Search for the cell housing the specified text and yield its (X, Y) center coordinate. 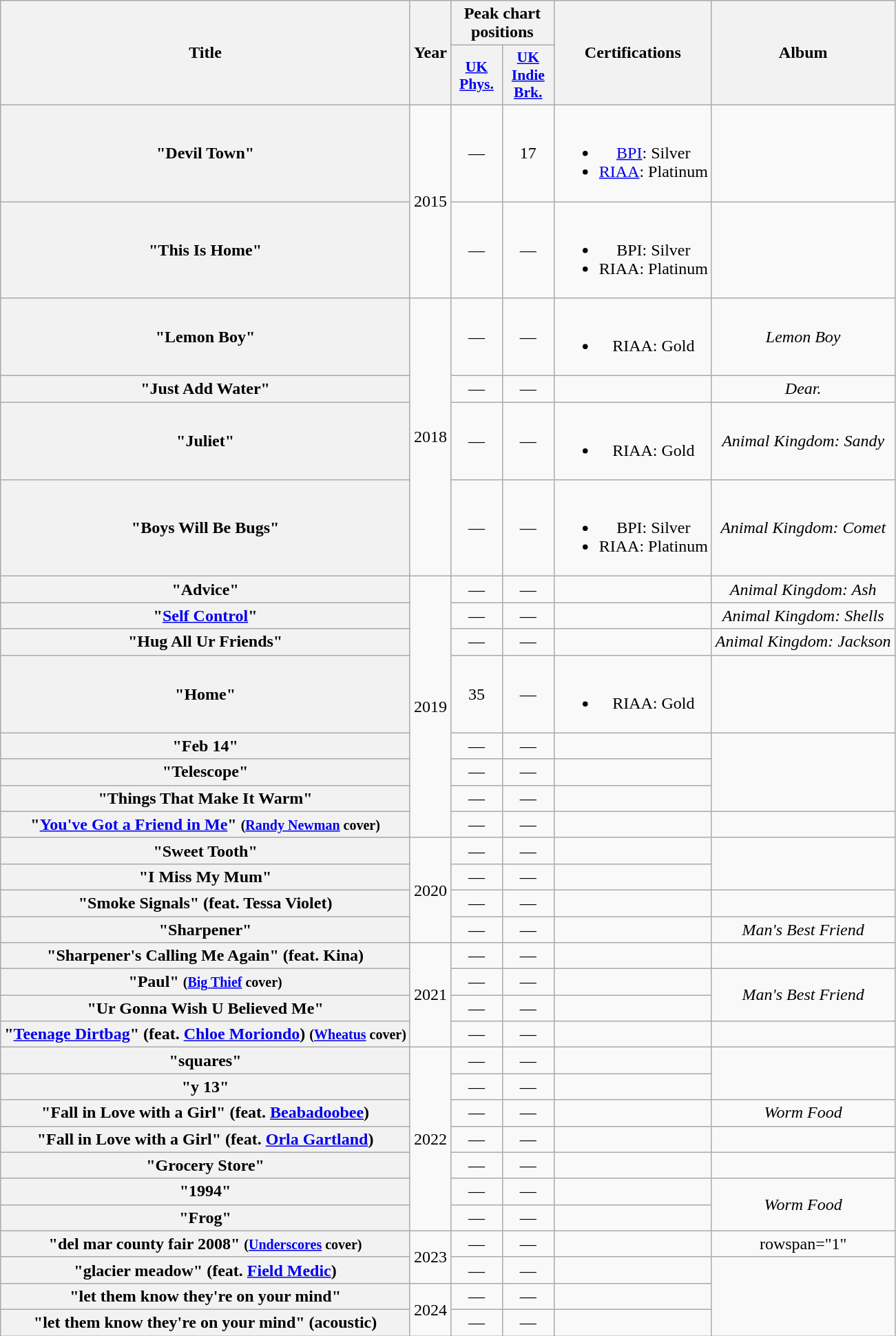
"Lemon Boy" (205, 337)
"Advice" (205, 589)
"This Is Home" (205, 249)
Animal Kingdom: Comet (803, 528)
"You've Got a Friend in Me" (Randy Newman cover) (205, 824)
"glacier meadow" (feat. Field Medic) (205, 1270)
17 (528, 153)
"Smoke Signals" (feat. Tessa Violet) (205, 903)
"Things That Make It Warm" (205, 798)
"squares" (205, 1061)
"let them know they're on your mind" (acoustic) (205, 1322)
Year (430, 53)
"Feb 14" (205, 746)
2022 (430, 1139)
Animal Kingdom: Ash (803, 589)
"Paul" (Big Thief cover) (205, 982)
"Teenage Dirtbag" (feat. Chloe Moriondo) (Wheatus cover) (205, 1034)
"Fall in Love with a Girl" (feat. Beabadoobee) (205, 1113)
2015 (430, 201)
"y 13" (205, 1087)
2018 (430, 437)
2024 (430, 1309)
"Frog" (205, 1218)
"Grocery Store" (205, 1165)
"Just Add Water" (205, 389)
2021 (430, 995)
"Self Control" (205, 616)
2019 (430, 707)
rowspan="1" (803, 1244)
Animal Kingdom: Shells (803, 616)
"Sweet Tooth" (205, 850)
"Ur Gonna Wish U Believed Me" (205, 1008)
Album (803, 53)
Animal Kingdom: Sandy (803, 441)
Lemon Boy (803, 337)
UKPhys. (477, 76)
"Fall in Love with a Girl" (feat. Orla Gartland) (205, 1139)
2023 (430, 1257)
"Sharpener" (205, 929)
"I Miss My Mum" (205, 877)
"Devil Town" (205, 153)
"Juliet" (205, 441)
2020 (430, 890)
Certifications (632, 53)
"Telescope" (205, 772)
35 (477, 694)
Peak chart positions (502, 23)
Dear. (803, 389)
"Sharpener's Calling Me Again" (feat. Kina) (205, 956)
"del mar county fair 2008" (Underscores cover) (205, 1244)
Animal Kingdom: Jackson (803, 642)
"Home" (205, 694)
Title (205, 53)
"Hug All Ur Friends" (205, 642)
"let them know they're on your mind" (205, 1296)
"Boys Will Be Bugs" (205, 528)
"1994" (205, 1191)
UKIndieBrk. (528, 76)
